Pinpoint the cell where the given text exists, returning its (X, Y) midpoint coordinate. 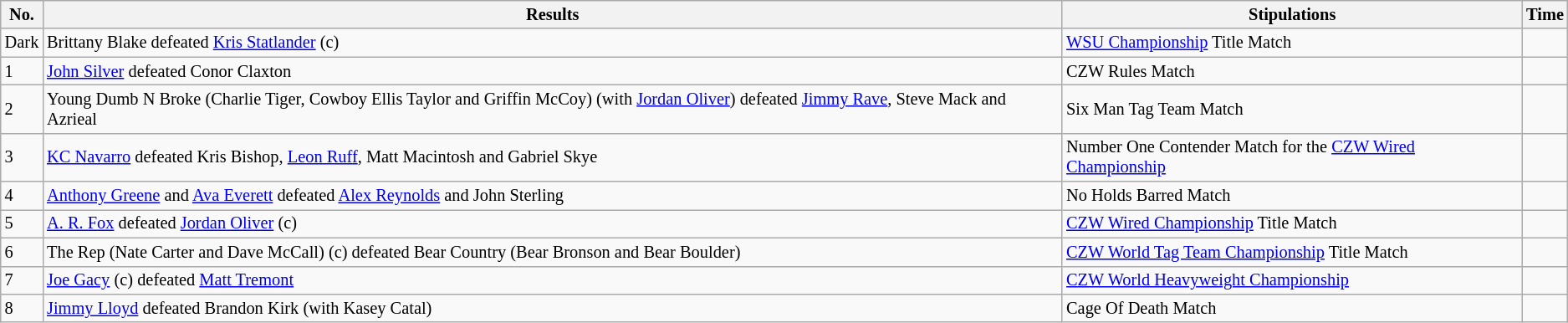
8 (22, 308)
Stipulations (1292, 14)
No. (22, 14)
No Holds Barred Match (1292, 196)
Six Man Tag Team Match (1292, 109)
Joe Gacy (c) defeated Matt Tremont (552, 280)
1 (22, 71)
4 (22, 196)
2 (22, 109)
Brittany Blake defeated Kris Statlander (c) (552, 43)
3 (22, 157)
6 (22, 252)
CZW Rules Match (1292, 71)
Cage Of Death Match (1292, 308)
John Silver defeated Conor Claxton (552, 71)
Jimmy Lloyd defeated Brandon Kirk (with Kasey Catal) (552, 308)
Dark (22, 43)
CZW World Heavyweight Championship (1292, 280)
Young Dumb N Broke (Charlie Tiger, Cowboy Ellis Taylor and Griffin McCoy) (with Jordan Oliver) defeated Jimmy Rave, Steve Mack and Azrieal (552, 109)
5 (22, 223)
Time (1545, 14)
Results (552, 14)
A. R. Fox defeated Jordan Oliver (c) (552, 223)
CZW Wired Championship Title Match (1292, 223)
WSU Championship Title Match (1292, 43)
7 (22, 280)
Number One Contender Match for the CZW Wired Championship (1292, 157)
Anthony Greene and Ava Everett defeated Alex Reynolds and John Sterling (552, 196)
KC Navarro defeated Kris Bishop, Leon Ruff, Matt Macintosh and Gabriel Skye (552, 157)
The Rep (Nate Carter and Dave McCall) (c) defeated Bear Country (Bear Bronson and Bear Boulder) (552, 252)
CZW World Tag Team Championship Title Match (1292, 252)
